From the cell containing the given text, extract its center point as (X, Y) coordinate. 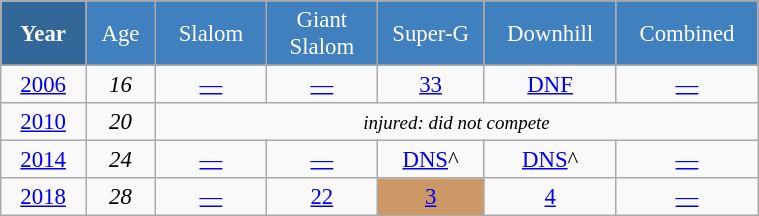
Slalom (212, 34)
injured: did not compete (457, 122)
Downhill (550, 34)
24 (121, 160)
Age (121, 34)
2014 (44, 160)
Combined (686, 34)
4 (550, 197)
16 (121, 85)
2006 (44, 85)
28 (121, 197)
2018 (44, 197)
2010 (44, 122)
33 (430, 85)
GiantSlalom (322, 34)
Super-G (430, 34)
DNF (550, 85)
20 (121, 122)
22 (322, 197)
Year (44, 34)
3 (430, 197)
